Detect which cell encompasses the target text, then output its (x, y) center coordinate. 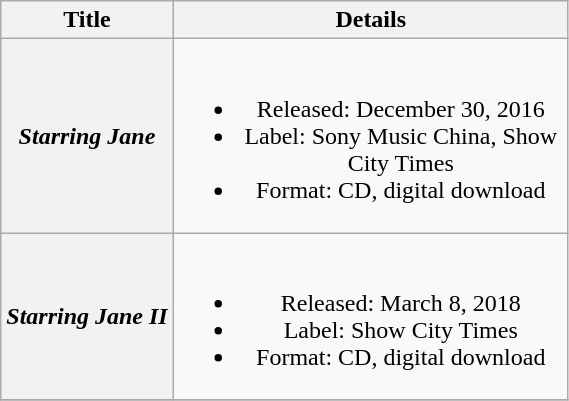
Released: December 30, 2016Label: Sony Music China, Show City TimesFormat: CD, digital download (370, 136)
Released: March 8, 2018Label: Show City TimesFormat: CD, digital download (370, 316)
Title (87, 20)
Starring Jane (87, 136)
Starring Jane II (87, 316)
Details (370, 20)
